Provide the (X, Y) coordinate of the cell's center where the given text is located.  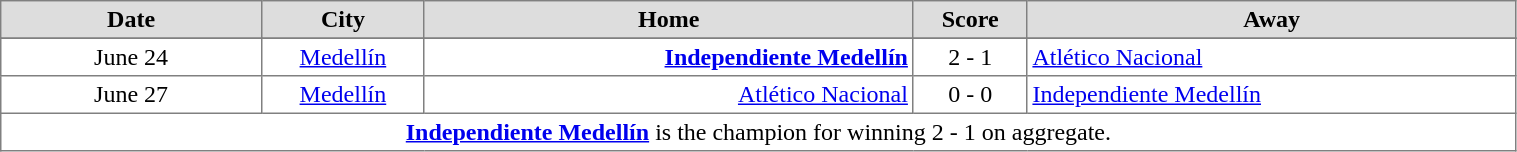
Independiente Medellín is the champion for winning 2 - 1 on aggregate. (758, 132)
Away (1272, 20)
City (342, 20)
2 - 1 (970, 57)
June 24 (132, 57)
Home (668, 20)
Score (970, 20)
0 - 0 (970, 95)
Date (132, 20)
June 27 (132, 95)
